Search for the cell housing the specified text and yield its [X, Y] center coordinate. 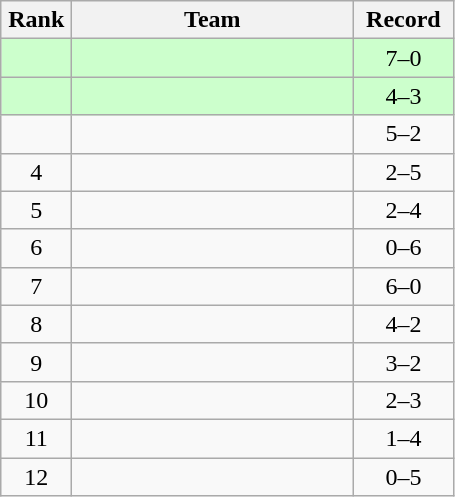
7–0 [404, 58]
4–2 [404, 324]
0–6 [404, 248]
7 [36, 286]
5 [36, 210]
8 [36, 324]
4 [36, 172]
Rank [36, 20]
1–4 [404, 438]
6 [36, 248]
6–0 [404, 286]
2–5 [404, 172]
Record [404, 20]
Team [212, 20]
12 [36, 477]
10 [36, 400]
0–5 [404, 477]
11 [36, 438]
5–2 [404, 134]
2–4 [404, 210]
9 [36, 362]
3–2 [404, 362]
2–3 [404, 400]
4–3 [404, 96]
